Extract the [X, Y] coordinate from the center of the cell holding the provided text.  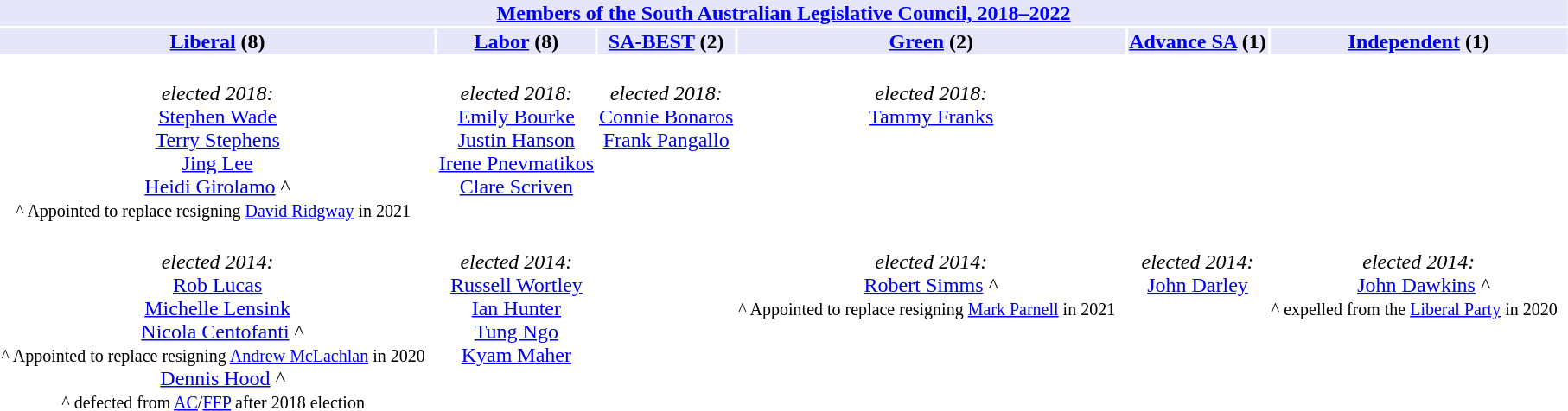
Labor (8) [516, 41]
Advance SA (1) [1198, 41]
elected 2018: Emily Bourke Justin Hanson Irene Pnevmatikos Clare Scriven [516, 140]
SA-BEST (2) [666, 41]
Members of the South Australian Legislative Council, 2018–2022 [783, 13]
Liberal (8) [218, 41]
Green (2) [932, 41]
elected 2018: Connie Bonaros Frank Pangallo [666, 140]
elected 2018: Tammy Franks [932, 140]
Independent (1) [1418, 41]
elected 2018: Stephen Wade Terry Stephens Jing Lee Heidi Girolamo ^^ Appointed to replace resigning David Ridgway in 2021 [218, 140]
